Capture the cell that displays the provided text and extract its [X, Y] central coordinate. 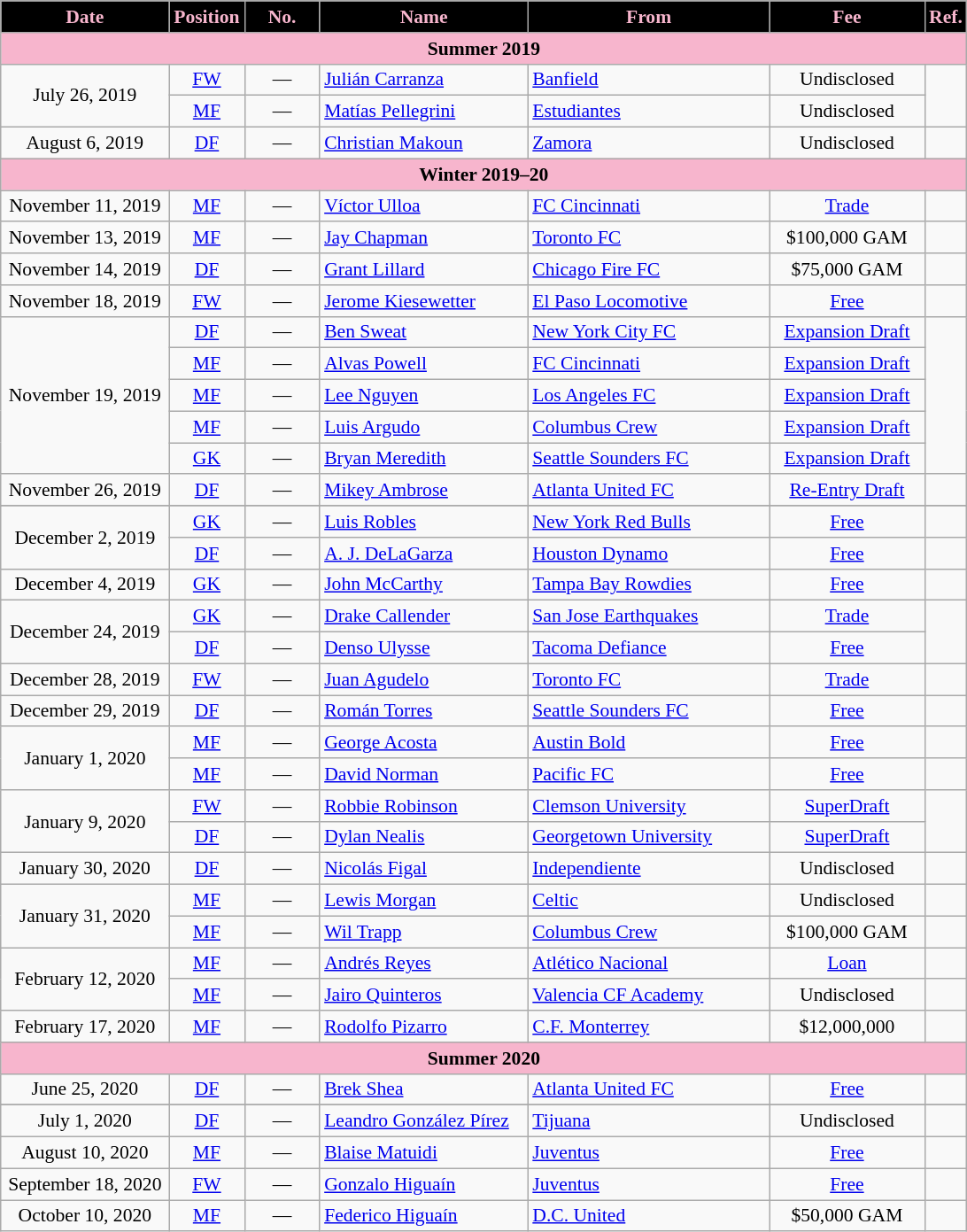
$12,000,000 [847, 1027]
San Jose Earthquakes [648, 616]
Name [423, 17]
Robbie Robinson [423, 806]
January 30, 2020 [85, 869]
Independiente [648, 869]
Ben Sweat [423, 332]
Summer 2019 [483, 49]
September 18, 2020 [85, 1184]
Re-Entry Draft [847, 491]
January 9, 2020 [85, 822]
Winter 2019–20 [483, 174]
February 17, 2020 [85, 1027]
Valencia CF Academy [648, 996]
Drake Callender [423, 616]
Luis Argudo [423, 427]
December 24, 2019 [85, 632]
John McCarthy [423, 585]
Federico Higuaín [423, 1216]
Summer 2020 [483, 1058]
Alvas Powell [423, 364]
Dylan Nealis [423, 837]
Lee Nguyen [423, 396]
Luis Robles [423, 522]
November 11, 2019 [85, 206]
Christian Makoun [423, 143]
Pacific FC [648, 774]
December 29, 2019 [85, 711]
David Norman [423, 774]
Fee [847, 17]
Blaise Matuidi [423, 1153]
November 18, 2019 [85, 301]
October 10, 2020 [85, 1216]
Austin Bold [648, 743]
Jerome Kiesewetter [423, 301]
Leandro González Pírez [423, 1121]
August 10, 2020 [85, 1153]
Lewis Morgan [423, 901]
Zamora [648, 143]
C.F. Monterrey [648, 1027]
Brek Shea [423, 1089]
Tampa Bay Rowdies [648, 585]
Víctor Ulloa [423, 206]
Julián Carranza [423, 80]
November 19, 2019 [85, 395]
Jairo Quinteros [423, 996]
Juan Agudelo [423, 679]
New York Red Bulls [648, 522]
November 13, 2019 [85, 238]
New York City FC [648, 332]
Tijuana [648, 1121]
Nicolás Figal [423, 869]
February 12, 2020 [85, 980]
Loan [847, 964]
Grant Lillard [423, 269]
Bryan Meredith [423, 459]
Chicago Fire FC [648, 269]
December 2, 2019 [85, 537]
Román Torres [423, 711]
January 1, 2020 [85, 758]
Georgetown University [648, 837]
June 25, 2020 [85, 1089]
Wil Trapp [423, 932]
$75,000 GAM [847, 269]
Ref. [946, 17]
Date [85, 17]
Clemson University [648, 806]
Position [207, 17]
Atlético Nacional [648, 964]
December 4, 2019 [85, 585]
No. [282, 17]
December 28, 2019 [85, 679]
July 1, 2020 [85, 1121]
Gonzalo Higuaín [423, 1184]
August 6, 2019 [85, 143]
November 26, 2019 [85, 491]
Los Angeles FC [648, 396]
Estudiantes [648, 112]
D.C. United [648, 1216]
George Acosta [423, 743]
El Paso Locomotive [648, 301]
Rodolfo Pizarro [423, 1027]
Matías Pellegrini [423, 112]
Houston Dynamo [648, 554]
Mikey Ambrose [423, 491]
Denso Ulysse [423, 648]
A. J. DeLaGarza [423, 554]
From [648, 17]
July 26, 2019 [85, 96]
November 14, 2019 [85, 269]
Banfield [648, 80]
Celtic [648, 901]
Andrés Reyes [423, 964]
January 31, 2020 [85, 916]
Tacoma Defiance [648, 648]
$50,000 GAM [847, 1216]
Jay Chapman [423, 238]
